Provide the [X, Y] coordinate of the cell's center where the given text is located.  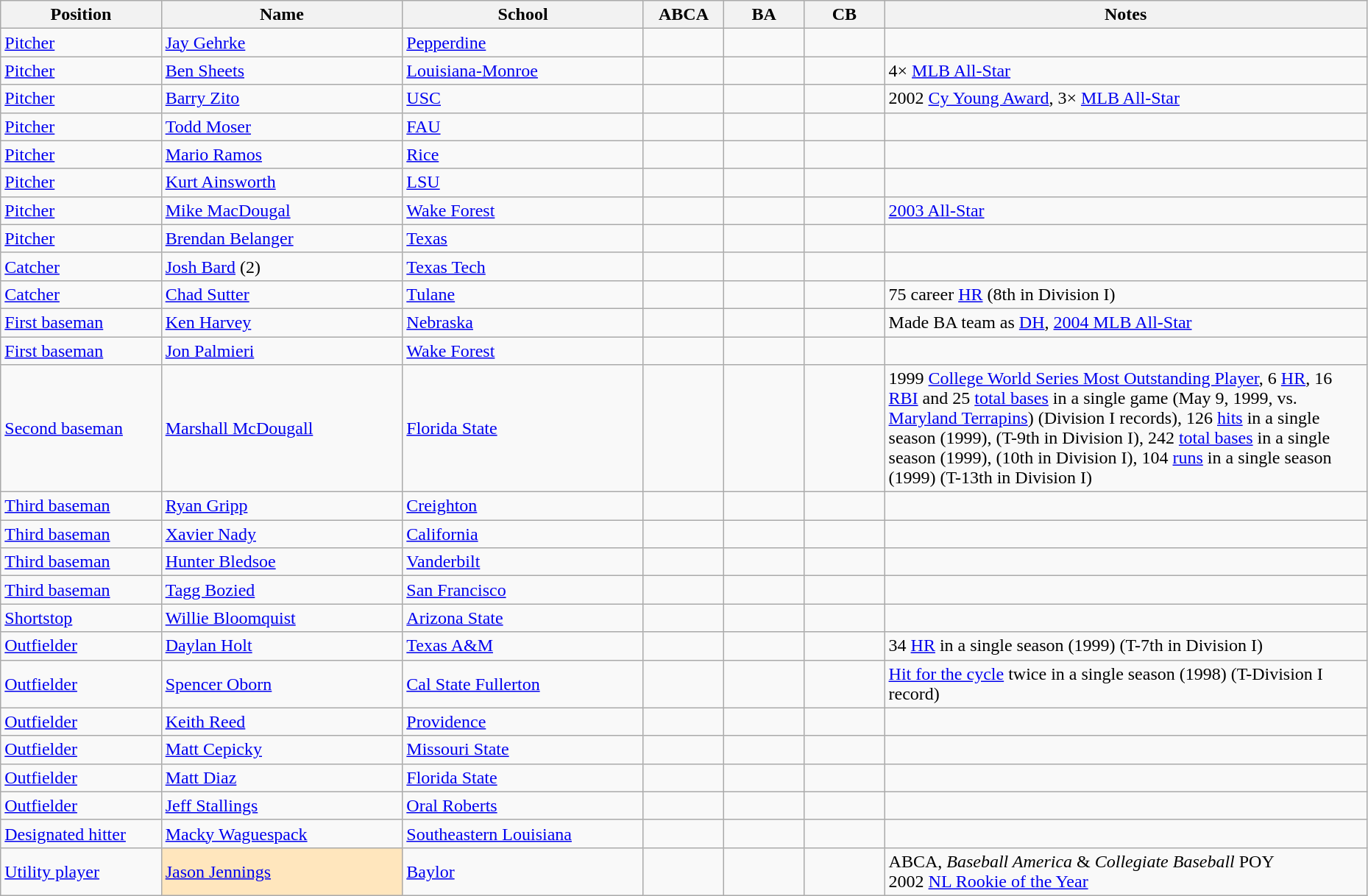
Nebraska [523, 322]
Jeff Stallings [282, 806]
Ben Sheets [282, 71]
Todd Moser [282, 127]
Tulane [523, 294]
Willie Bloomquist [282, 618]
Vanderbilt [523, 562]
Kurt Ainsworth [282, 182]
Position [81, 15]
BA [764, 15]
San Francisco [523, 590]
Xavier Nady [282, 534]
Oral Roberts [523, 806]
Jon Palmieri [282, 351]
Made BA team as DH, 2004 MLB All-Star [1126, 322]
Cal State Fullerton [523, 684]
Rice [523, 154]
Notes [1126, 15]
Jason Jennings [282, 871]
Pepperdine [523, 43]
USC [523, 99]
Ken Harvey [282, 322]
ABCA, Baseball America & Collegiate Baseball POY2002 NL Rookie of the Year [1126, 871]
Matt Diaz [282, 778]
Hit for the cycle twice in a single season (1998) (T-Division I record) [1126, 684]
Second baseman [81, 428]
Brendan Belanger [282, 238]
School [523, 15]
Matt Cepicky [282, 750]
Utility player [81, 871]
FAU [523, 127]
Texas [523, 238]
Designated hitter [81, 833]
Louisiana-Monroe [523, 71]
Texas Tech [523, 266]
Texas A&M [523, 646]
Chad Sutter [282, 294]
ABCA [683, 15]
Daylan Holt [282, 646]
Name [282, 15]
34 HR in a single season (1999) (T-7th in Division I) [1126, 646]
Jay Gehrke [282, 43]
Creighton [523, 506]
Ryan Gripp [282, 506]
CB [845, 15]
Macky Waguespack [282, 833]
2002 Cy Young Award, 3× MLB All-Star [1126, 99]
Josh Bard (2) [282, 266]
Missouri State [523, 750]
Mario Ramos [282, 154]
Mike MacDougal [282, 210]
California [523, 534]
Southeastern Louisiana [523, 833]
Tagg Bozied [282, 590]
Marshall McDougall [282, 428]
Keith Reed [282, 722]
75 career HR (8th in Division I) [1126, 294]
Barry Zito [282, 99]
Hunter Bledsoe [282, 562]
2003 All-Star [1126, 210]
Shortstop [81, 618]
LSU [523, 182]
Arizona State [523, 618]
Baylor [523, 871]
Providence [523, 722]
4× MLB All-Star [1126, 71]
Spencer Oborn [282, 684]
